Return the [X, Y] coordinate for the center point of the cell that contains the specified text.  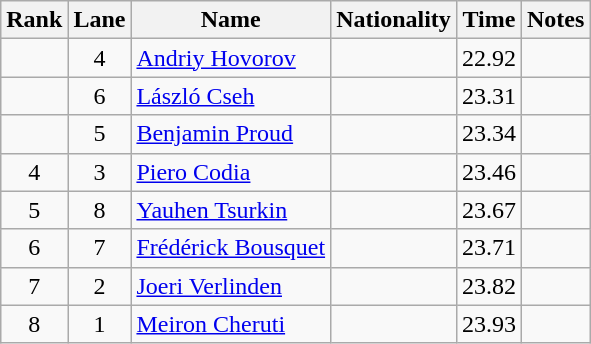
23.31 [488, 96]
23.71 [488, 248]
Lane [100, 20]
22.92 [488, 58]
Joeri Verlinden [231, 286]
Name [231, 20]
2 [100, 286]
Piero Codia [231, 172]
23.67 [488, 210]
László Cseh [231, 96]
Benjamin Proud [231, 134]
23.82 [488, 286]
Frédérick Bousquet [231, 248]
23.93 [488, 324]
Andriy Hovorov [231, 58]
23.34 [488, 134]
Time [488, 20]
1 [100, 324]
Notes [555, 20]
Yauhen Tsurkin [231, 210]
3 [100, 172]
Meiron Cheruti [231, 324]
Nationality [394, 20]
23.46 [488, 172]
Rank [34, 20]
